Find where the given text appears and provide that cell's center as [X, Y] coordinate. 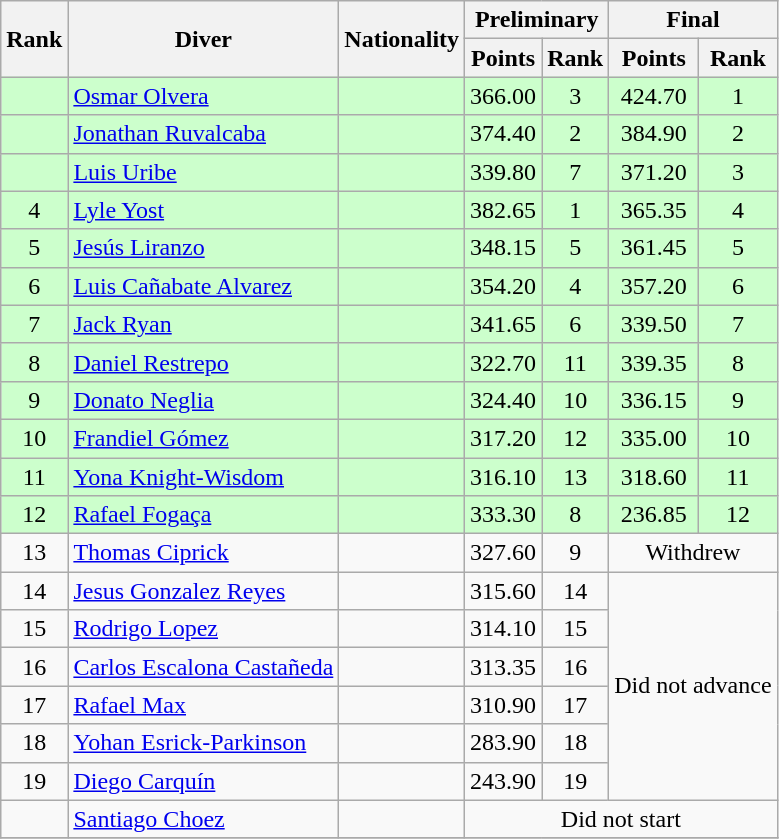
Preliminary [537, 20]
Diver [204, 39]
335.00 [654, 438]
314.10 [504, 629]
339.50 [654, 324]
341.65 [504, 324]
382.65 [504, 210]
339.35 [654, 362]
366.00 [504, 96]
333.30 [504, 515]
Osmar Olvera [204, 96]
283.90 [504, 743]
339.80 [504, 172]
Lyle Yost [204, 210]
318.60 [654, 477]
Frandiel Gómez [204, 438]
317.20 [504, 438]
348.15 [504, 248]
365.35 [654, 210]
Santiago Choez [204, 819]
361.45 [654, 248]
243.90 [504, 781]
Nationality [402, 39]
324.40 [504, 400]
Daniel Restrepo [204, 362]
313.35 [504, 667]
Diego Carquín [204, 781]
Luis Uribe [204, 172]
Yona Knight-Wisdom [204, 477]
315.60 [504, 591]
Jonathan Ruvalcaba [204, 134]
Luis Cañabate Alvarez [204, 286]
322.70 [504, 362]
357.20 [654, 286]
310.90 [504, 705]
Donato Neglia [204, 400]
354.20 [504, 286]
384.90 [654, 134]
Withdrew [693, 553]
Thomas Ciprick [204, 553]
Did not start [622, 819]
Yohan Esrick-Parkinson [204, 743]
374.40 [504, 134]
Jesus Gonzalez Reyes [204, 591]
Final [693, 20]
424.70 [654, 96]
Rafael Max [204, 705]
236.85 [654, 515]
Carlos Escalona Castañeda [204, 667]
Rodrigo Lopez [204, 629]
Jesús Liranzo [204, 248]
Jack Ryan [204, 324]
Rafael Fogaça [204, 515]
316.10 [504, 477]
Did not advance [693, 686]
371.20 [654, 172]
327.60 [504, 553]
336.15 [654, 400]
